Return the [X, Y] coordinate for the center point of the cell that contains the specified text.  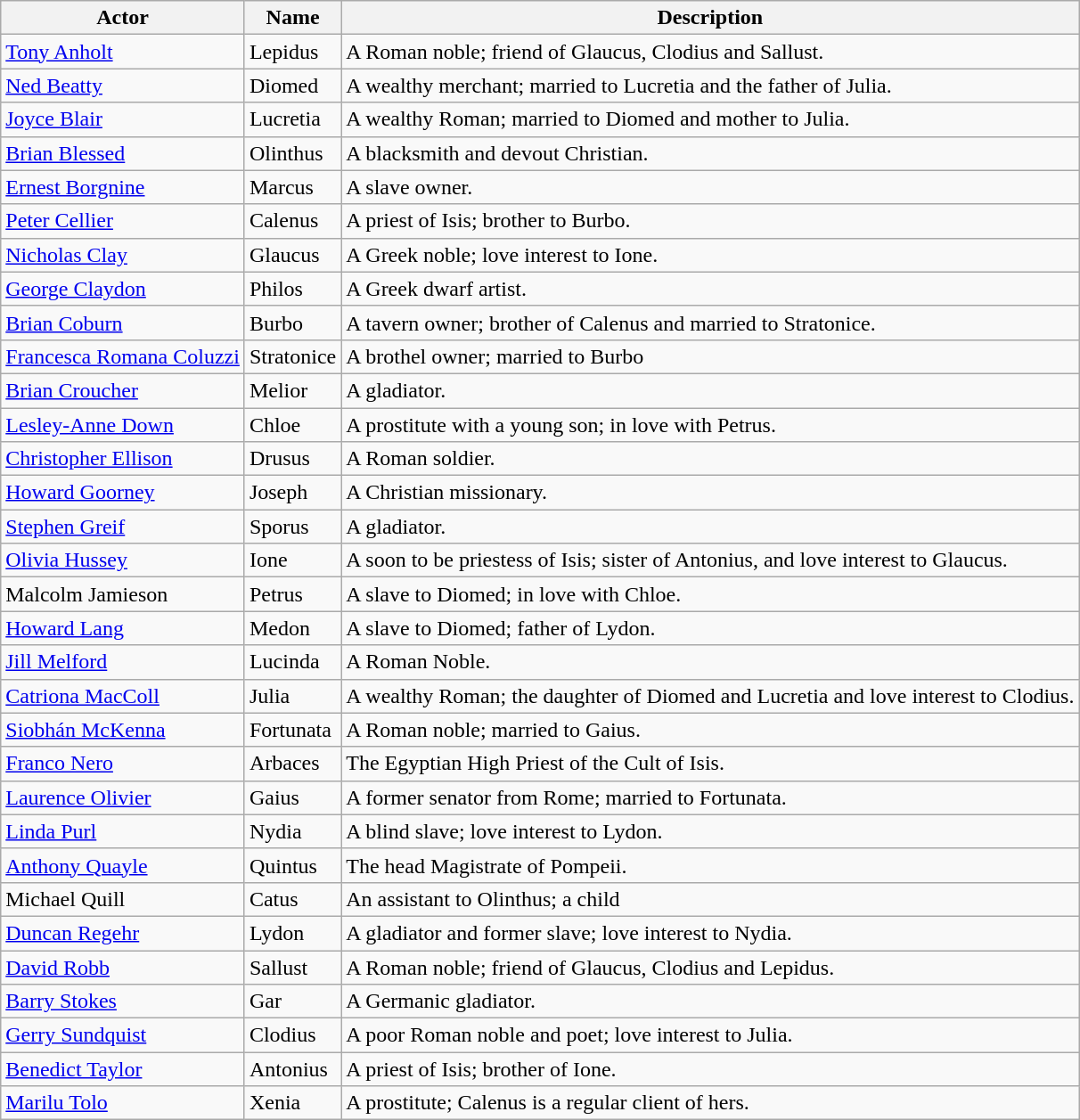
Tony Anholt [123, 52]
An assistant to Olinthus; a child [710, 899]
A priest of Isis; brother of Ione. [710, 1069]
Michael Quill [123, 899]
Gerry Sundquist [123, 1035]
Anthony Quayle [123, 865]
A Roman soldier. [710, 459]
Arbaces [292, 764]
A blacksmith and devout Christian. [710, 153]
Gar [292, 1001]
A brothel owner; married to Burbo [710, 356]
Brian Coburn [123, 323]
Ernest Borgnine [123, 187]
A Roman Noble. [710, 662]
A prostitute; Calenus is a regular client of hers. [710, 1103]
A priest of Isis; brother to Burbo. [710, 221]
Linda Purl [123, 831]
Melior [292, 390]
Lepidus [292, 52]
Barry Stokes [123, 1001]
Catus [292, 899]
Stephen Greif [123, 527]
Siobhán McKenna [123, 730]
Lucinda [292, 662]
A Germanic gladiator. [710, 1001]
A Christian missionary. [710, 493]
Joyce Blair [123, 119]
Howard Goorney [123, 493]
Description [710, 18]
Marilu Tolo [123, 1103]
A wealthy merchant; married to Lucretia and the father of Julia. [710, 86]
A slave to Diomed; father of Lydon. [710, 628]
Glaucus [292, 255]
Olinthus [292, 153]
Ned Beatty [123, 86]
Name [292, 18]
Marcus [292, 187]
A former senator from Rome; married to Fortunata. [710, 797]
Howard Lang [123, 628]
Ione [292, 560]
The head Magistrate of Pompeii. [710, 865]
Catriona MacColl [123, 696]
Jill Melford [123, 662]
Lydon [292, 933]
A poor Roman noble and poet; love interest to Julia. [710, 1035]
Malcolm Jamieson [123, 594]
George Claydon [123, 289]
Christopher Ellison [123, 459]
Fortunata [292, 730]
A Roman noble; friend of Glaucus, Clodius and Lepidus. [710, 967]
Xenia [292, 1103]
Sallust [292, 967]
The Egyptian High Priest of the Cult of Isis. [710, 764]
David Robb [123, 967]
Quintus [292, 865]
Calenus [292, 221]
A wealthy Roman; married to Diomed and mother to Julia. [710, 119]
Philos [292, 289]
Nicholas Clay [123, 255]
Gaius [292, 797]
Chloe [292, 425]
Medon [292, 628]
A Greek dwarf artist. [710, 289]
A blind slave; love interest to Lydon. [710, 831]
Petrus [292, 594]
Lucretia [292, 119]
Nydia [292, 831]
Clodius [292, 1035]
A Roman noble; friend of Glaucus, Clodius and Sallust. [710, 52]
Sporus [292, 527]
Lesley-Anne Down [123, 425]
Antonius [292, 1069]
Julia [292, 696]
Brian Croucher [123, 390]
A wealthy Roman; the daughter of Diomed and Lucretia and love interest to Clodius. [710, 696]
A slave owner. [710, 187]
A slave to Diomed; in love with Chloe. [710, 594]
Stratonice [292, 356]
A Roman noble; married to Gaius. [710, 730]
A prostitute with a young son; in love with Petrus. [710, 425]
Peter Cellier [123, 221]
Brian Blessed [123, 153]
Francesca Romana Coluzzi [123, 356]
Olivia Hussey [123, 560]
Actor [123, 18]
Laurence Olivier [123, 797]
Duncan Regehr [123, 933]
Diomed [292, 86]
Burbo [292, 323]
A gladiator and former slave; love interest to Nydia. [710, 933]
Drusus [292, 459]
A soon to be priestess of Isis; sister of Antonius, and love interest to Glaucus. [710, 560]
A tavern owner; brother of Calenus and married to Stratonice. [710, 323]
Benedict Taylor [123, 1069]
A Greek noble; love interest to Ione. [710, 255]
Joseph [292, 493]
Franco Nero [123, 764]
